Detect which cell encompasses the target text, then output its [x, y] center coordinate. 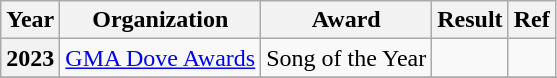
2023 [30, 58]
Organization [160, 20]
Year [30, 20]
Award [346, 20]
GMA Dove Awards [160, 58]
Ref [532, 20]
Result [470, 20]
Song of the Year [346, 58]
